From the cell containing the given text, extract its center point as [X, Y] coordinate. 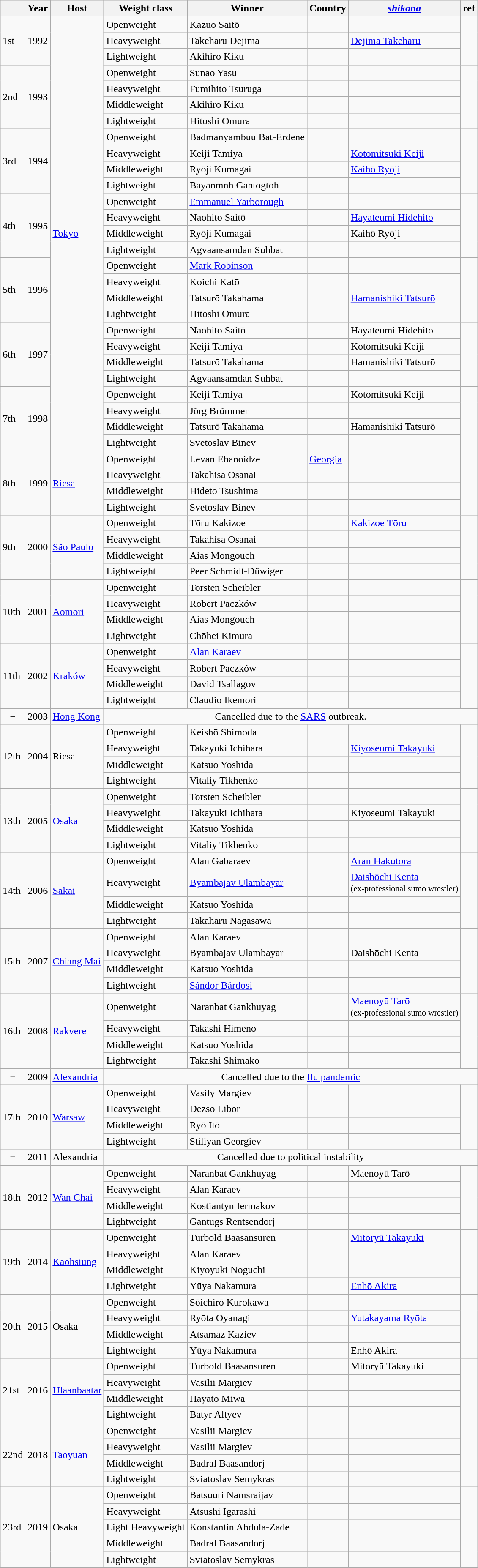
Kakizoe Tōru [404, 523]
1st [13, 41]
Year [38, 8]
10th [13, 612]
Ryōta Oyanagi [247, 1318]
Stiliyan Georgiev [247, 1141]
16th [13, 1031]
9th [13, 547]
Kaohsiung [77, 1262]
2002 [38, 676]
Winner [247, 8]
2009 [38, 1077]
Batsuuri Namsraijav [247, 1495]
Hong Kong [77, 716]
Kostiantyn Iermakov [247, 1205]
21st [13, 1390]
Sándor Bárdosi [247, 985]
Kiyoyuki Noguchi [247, 1270]
Country [328, 8]
Vasily Margiev [247, 1093]
Keishō Shimoda [247, 732]
Warsaw [77, 1117]
Cancelled due to the SARS outbreak. [291, 716]
Light Heavyweight [145, 1527]
Taoyuan [77, 1455]
Takashi Shimako [247, 1061]
1999 [38, 483]
Dejima Takeharu [404, 41]
4th [13, 226]
Hayato Miwa [247, 1399]
2004 [38, 757]
Maenoyū Tarō [404, 1173]
18th [13, 1197]
Wan Chai [77, 1197]
12th [13, 757]
Peer Schmidt-Düwiger [247, 571]
São Paulo [77, 547]
Tōru Kakizoe [247, 523]
Yutakayama Ryōta [404, 1318]
1996 [38, 290]
2005 [38, 821]
Ryō Itō [247, 1125]
Alan Gabaraev [247, 861]
2003 [38, 716]
shikona [404, 8]
Emmanuel Yarborough [247, 202]
1998 [38, 418]
Mark Robinson [247, 266]
Ulaanbaatar [77, 1390]
Tokyo [77, 234]
Rakvere [77, 1031]
22nd [13, 1455]
7th [13, 418]
2000 [38, 547]
8th [13, 483]
2015 [38, 1326]
Chiang Mai [77, 961]
Cancelled due to the flu pandemic [291, 1077]
Daishōchi Kenta [404, 953]
13th [13, 821]
2019 [38, 1527]
6th [13, 354]
Kraków [77, 676]
Jörg Brümmer [247, 410]
Aomori [77, 612]
ref [469, 8]
Claudio Ikemori [247, 700]
Takaharu Nagasawa [247, 921]
1997 [38, 354]
Chōhei Kimura [247, 636]
14th [13, 891]
Koichi Katō [247, 282]
Fumihito Tsuruga [247, 89]
Cancelled due to political instability [291, 1157]
Maenoyū Tarō (ex-professional sumo wrestler) [404, 1007]
Kazuo Saitō [247, 25]
Weight class [145, 8]
Gantugs Rentsendorj [247, 1221]
Hideto Tsushima [247, 491]
2016 [38, 1390]
5th [13, 290]
1993 [38, 97]
11th [13, 676]
1992 [38, 41]
Georgia [328, 459]
Batyr Altyev [247, 1415]
20th [13, 1326]
Takashi Himeno [247, 1029]
Levan Ebanoidze [247, 459]
19th [13, 1262]
Takeharu Dejima [247, 41]
2008 [38, 1031]
Sōichirō Kurokawa [247, 1302]
2010 [38, 1117]
17th [13, 1117]
Sakai [77, 891]
3rd [13, 161]
1994 [38, 161]
2011 [38, 1157]
Atsushi Igarashi [247, 1511]
15th [13, 961]
2012 [38, 1197]
Konstantin Abdula-Zade [247, 1527]
2nd [13, 97]
David Tsallagov [247, 684]
Sunao Yasu [247, 73]
23rd [13, 1527]
2018 [38, 1455]
Atsamaz Kaziev [247, 1334]
2014 [38, 1262]
Aran Hakutora [404, 861]
Host [77, 8]
Bayanmnh Gantogtoh [247, 185]
2007 [38, 961]
1995 [38, 226]
2006 [38, 891]
Badmanyambuu Bat-Erdene [247, 137]
Dezso Libor [247, 1109]
2001 [38, 612]
Daishōchi Kenta(ex-professional sumo wrestler) [404, 882]
